Return [X, Y] of the center of cell containing provided text 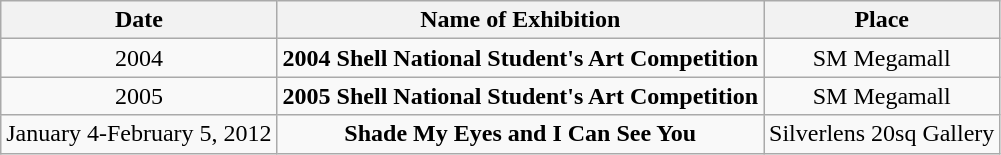
Name of Exhibition [520, 20]
Shade My Eyes and I Can See You [520, 134]
Place [882, 20]
January 4-February 5, 2012 [139, 134]
Date [139, 20]
2005 [139, 96]
2005 Shell National Student's Art Competition [520, 96]
2004 Shell National Student's Art Competition [520, 58]
Silverlens 20sq Gallery [882, 134]
2004 [139, 58]
